Return the (x, y) coordinate for the center point of the cell that contains the specified text.  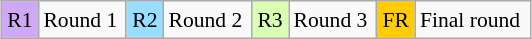
R3 (270, 20)
R2 (144, 20)
Round 3 (333, 20)
R1 (20, 20)
FR (396, 20)
Round 2 (207, 20)
Final round (473, 20)
Round 1 (82, 20)
